Identify which cell holds the provided text, then report its [X, Y] central coordinate. 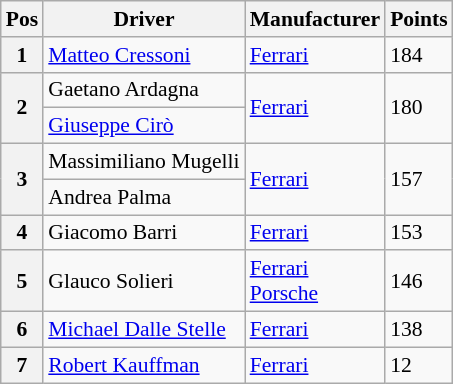
6 [22, 330]
184 [419, 55]
Andrea Palma [144, 197]
146 [419, 282]
Pos [22, 19]
180 [419, 108]
Giacomo Barri [144, 233]
1 [22, 55]
Glauco Solieri [144, 282]
2 [22, 108]
4 [22, 233]
12 [419, 365]
Matteo Cressoni [144, 55]
Michael Dalle Stelle [144, 330]
157 [419, 180]
FerrariPorsche [315, 282]
7 [22, 365]
153 [419, 233]
Gaetano Ardagna [144, 90]
3 [22, 180]
Robert Kauffman [144, 365]
Points [419, 19]
Massimiliano Mugelli [144, 162]
Manufacturer [315, 19]
Giuseppe Cirò [144, 126]
Driver [144, 19]
5 [22, 282]
138 [419, 330]
